For the text-containing cell, return its midpoint in [X, Y] coordinate format. 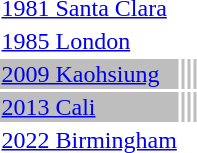
1985 London [89, 41]
2013 Cali [89, 107]
2009 Kaohsiung [89, 74]
